Locate the cell with the specified text and output its [x, y] center coordinate. 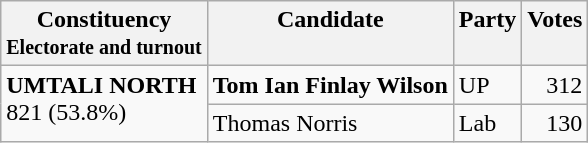
Tom Ian Finlay Wilson [330, 85]
Party [487, 34]
Votes [555, 34]
UMTALI NORTH821 (53.8%) [104, 104]
Candidate [330, 34]
ConstituencyElectorate and turnout [104, 34]
Lab [487, 123]
312 [555, 85]
UP [487, 85]
130 [555, 123]
Thomas Norris [330, 123]
